Output the [x, y] coordinate of the center of the cell containing the given text.  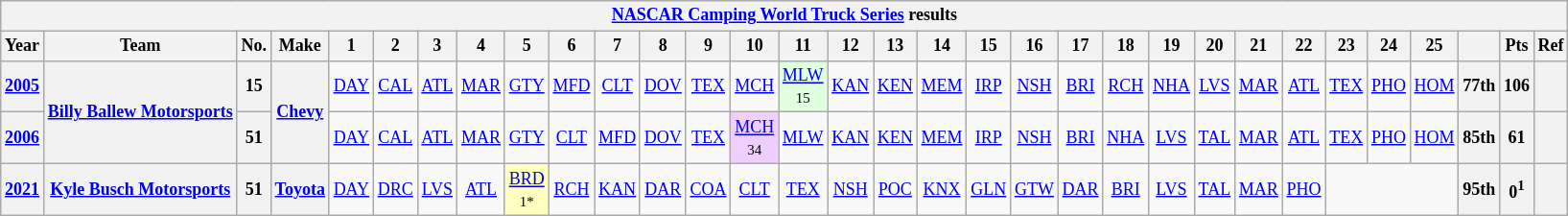
1 [351, 46]
18 [1126, 46]
Year [23, 46]
21 [1258, 46]
Team [140, 46]
MCH34 [755, 138]
6 [572, 46]
14 [942, 46]
2021 [23, 189]
BRD1* [527, 189]
7 [618, 46]
17 [1080, 46]
11 [804, 46]
MLW [804, 138]
10 [755, 46]
3 [437, 46]
No. [253, 46]
95th [1479, 189]
NASCAR Camping World Truck Series results [784, 15]
23 [1346, 46]
25 [1435, 46]
DRC [395, 189]
GLN [989, 189]
20 [1214, 46]
8 [663, 46]
01 [1517, 189]
106 [1517, 86]
KNX [942, 189]
Make [299, 46]
Chevy [299, 111]
Billy Ballew Motorsports [140, 111]
5 [527, 46]
9 [708, 46]
61 [1517, 138]
12 [851, 46]
Ref [1551, 46]
MLW15 [804, 86]
COA [708, 189]
16 [1035, 46]
MCH [755, 86]
22 [1304, 46]
2006 [23, 138]
POC [896, 189]
GTW [1035, 189]
Toyota [299, 189]
4 [481, 46]
Pts [1517, 46]
2005 [23, 86]
13 [896, 46]
24 [1389, 46]
19 [1172, 46]
85th [1479, 138]
Kyle Busch Motorsports [140, 189]
77th [1479, 86]
2 [395, 46]
